Detect which cell encompasses the target text, then output its (X, Y) center coordinate. 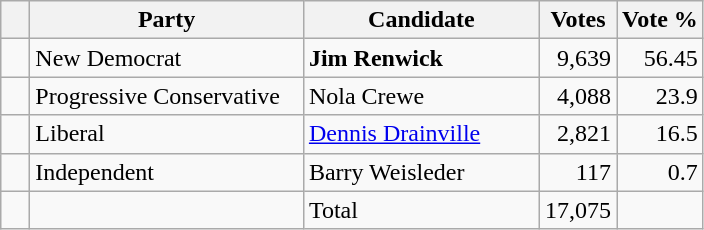
23.9 (660, 96)
Jim Renwick (421, 58)
New Democrat (167, 58)
Nola Crewe (421, 96)
Candidate (421, 20)
Votes (578, 20)
16.5 (660, 134)
Vote % (660, 20)
2,821 (578, 134)
17,075 (578, 210)
Progressive Conservative (167, 96)
9,639 (578, 58)
0.7 (660, 172)
Barry Weisleder (421, 172)
56.45 (660, 58)
Party (167, 20)
Liberal (167, 134)
Independent (167, 172)
4,088 (578, 96)
Total (421, 210)
Dennis Drainville (421, 134)
117 (578, 172)
